Detect which cell encompasses the target text, then output its [x, y] center coordinate. 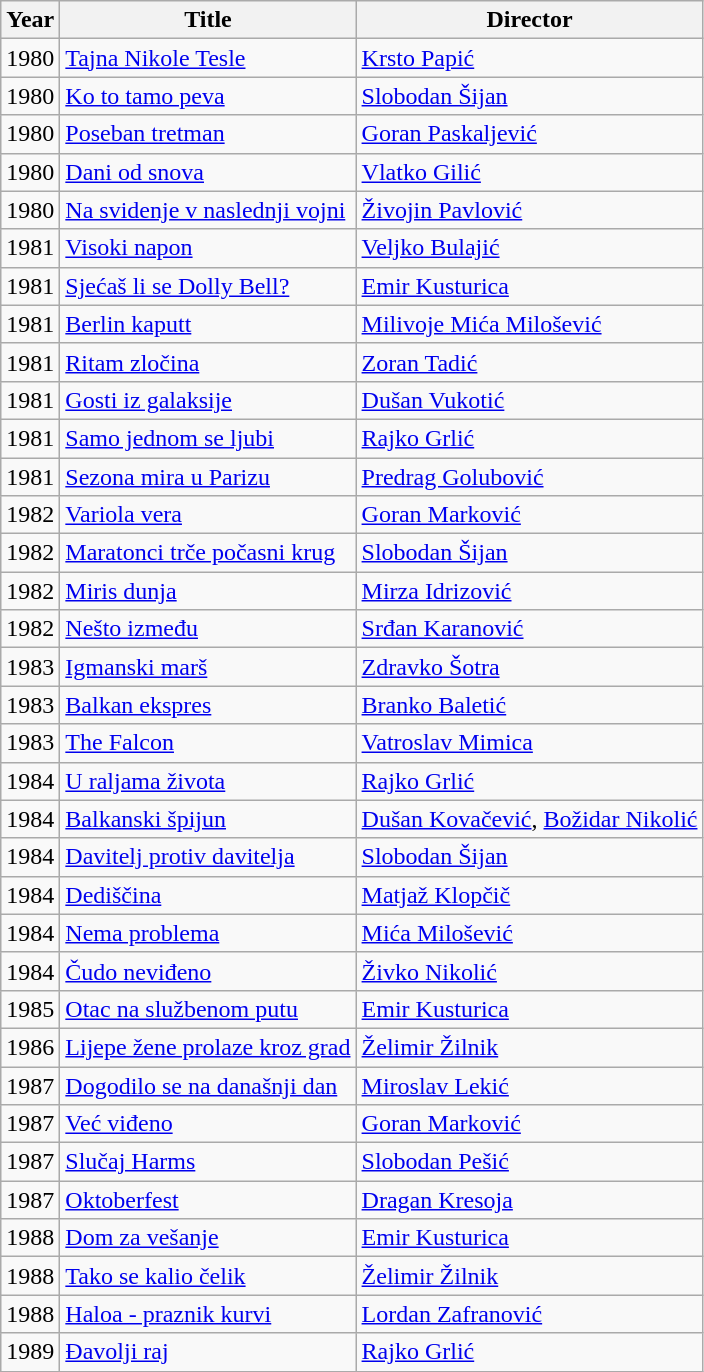
Ritam zločina [208, 362]
Goran Paskaljević [530, 134]
Matjaž Klopčič [530, 895]
Haloa - praznik kurvi [208, 1314]
Tajna Nikole Tesle [208, 58]
Zdravko Šotra [530, 667]
Lordan Zafranović [530, 1314]
Dediščina [208, 895]
Balkan ekspres [208, 705]
Visoki napon [208, 248]
Otac na službenom putu [208, 1009]
Živko Nikolić [530, 971]
Slučaj Harms [208, 1162]
Miris dunja [208, 591]
The Falcon [208, 743]
Srđan Karanović [530, 629]
Živojin Pavlović [530, 210]
1989 [30, 1352]
Director [530, 20]
Mirza Idrizović [530, 591]
Title [208, 20]
1986 [30, 1047]
Lijepe žene prolaze kroz grad [208, 1047]
Variola vera [208, 515]
Već viđeno [208, 1124]
Oktoberfest [208, 1200]
Nešto između [208, 629]
Sjećaš li se Dolly Bell? [208, 286]
Dani od snova [208, 172]
Year [30, 20]
Na svidenje v naslednji vojni [208, 210]
Igmanski marš [208, 667]
Balkanski špijun [208, 819]
U raljama života [208, 781]
Dušan Kovačević, Božidar Nikolić [530, 819]
Slobodan Pešić [530, 1162]
Dogodilo se na današnji dan [208, 1085]
Berlin kaputt [208, 324]
Dušan Vukotić [530, 400]
Krsto Papić [530, 58]
1985 [30, 1009]
Miroslav Lekić [530, 1085]
Poseban tretman [208, 134]
Dom za vešanje [208, 1238]
Predrag Golubović [530, 477]
Tako se kalio čelik [208, 1276]
Sezona mira u Parizu [208, 477]
Zoran Tadić [530, 362]
Samo jednom se ljubi [208, 438]
Milivoje Mića Milošević [530, 324]
Vatroslav Mimica [530, 743]
Branko Baletić [530, 705]
Mića Milošević [530, 933]
Đavolji raj [208, 1352]
Dragan Kresoja [530, 1200]
Gosti iz galaksije [208, 400]
Vlatko Gilić [530, 172]
Veljko Bulajić [530, 248]
Nema problema [208, 933]
Ko to tamo peva [208, 96]
Davitelj protiv davitelja [208, 857]
Maratonci trče počasni krug [208, 553]
Čudo neviđeno [208, 971]
